Determine the (x, y) coordinate at the center of the cell enclosing the given text.  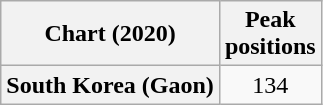
South Korea (Gaon) (110, 85)
134 (270, 85)
Chart (2020) (110, 34)
Peakpositions (270, 34)
